Detect which cell encompasses the target text, then output its (x, y) center coordinate. 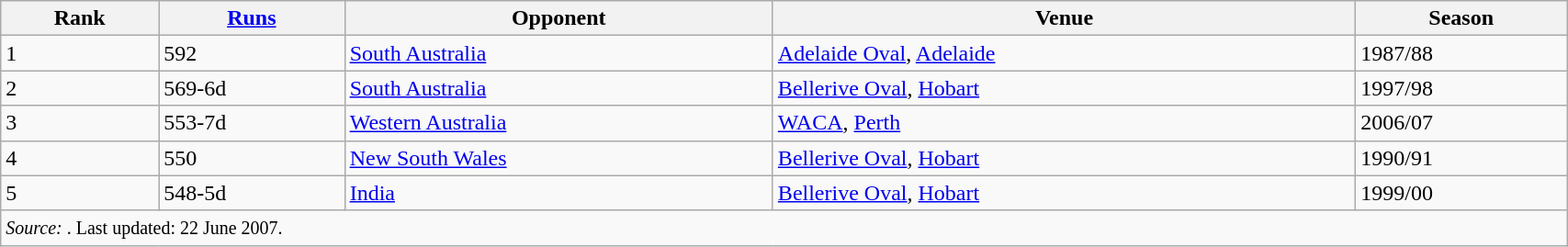
Rank (80, 18)
Venue (1064, 18)
592 (252, 53)
Source: . Last updated: 22 June 2007. (784, 228)
1 (80, 53)
1990/91 (1461, 158)
553-7d (252, 123)
2 (80, 88)
Season (1461, 18)
India (558, 193)
1999/00 (1461, 193)
New South Wales (558, 158)
Opponent (558, 18)
1997/98 (1461, 88)
5 (80, 193)
550 (252, 158)
3 (80, 123)
569-6d (252, 88)
2006/07 (1461, 123)
Adelaide Oval, Adelaide (1064, 53)
4 (80, 158)
548-5d (252, 193)
WACA, Perth (1064, 123)
Western Australia (558, 123)
Runs (252, 18)
1987/88 (1461, 53)
